Determine the [x, y] coordinate at the center of the cell enclosing the given text.  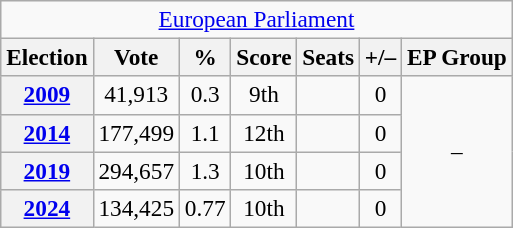
Seats [328, 57]
0.3 [205, 95]
2024 [47, 208]
Vote [136, 57]
EP Group [458, 57]
+/– [380, 57]
134,425 [136, 208]
294,657 [136, 170]
Score [264, 57]
9th [264, 95]
12th [264, 133]
0.77 [205, 208]
European Parliament [256, 19]
Election [47, 57]
% [205, 57]
– [458, 152]
2019 [47, 170]
177,499 [136, 133]
1.1 [205, 133]
2014 [47, 133]
1.3 [205, 170]
2009 [47, 95]
41,913 [136, 95]
